Pinpoint the cell where the given text exists, returning its [X, Y] midpoint coordinate. 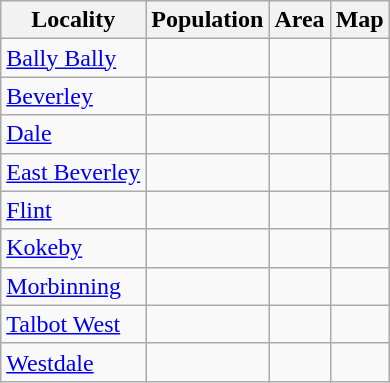
Map [360, 20]
Population [208, 20]
Dale [74, 134]
Morbinning [74, 286]
Bally Bally [74, 58]
East Beverley [74, 172]
Kokeby [74, 248]
Beverley [74, 96]
Flint [74, 210]
Talbot West [74, 324]
Area [300, 20]
Westdale [74, 362]
Locality [74, 20]
